Provide the [X, Y] coordinate of the cell's center where the given text is located.  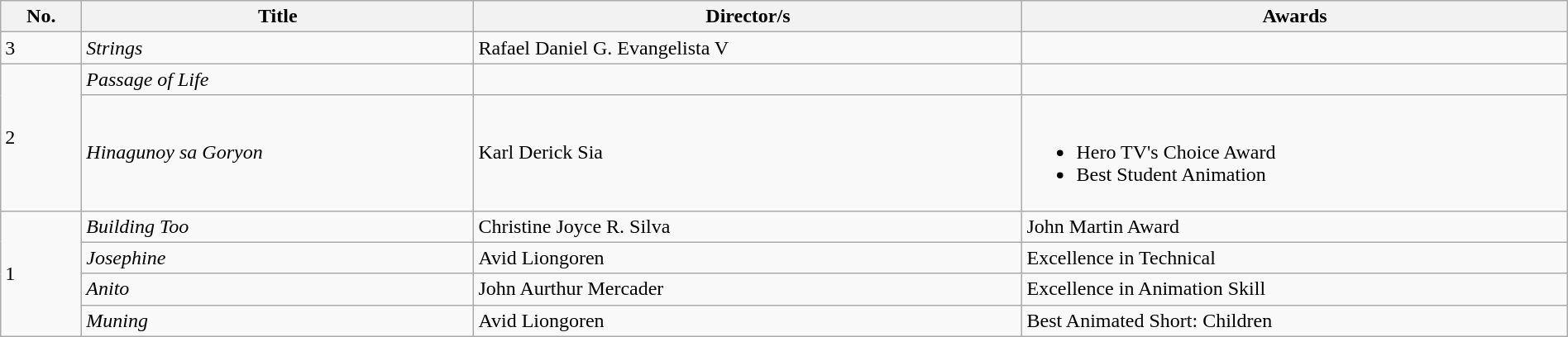
Excellence in Technical [1295, 258]
Director/s [748, 17]
John Aurthur Mercader [748, 289]
1 [41, 273]
Anito [278, 289]
Rafael Daniel G. Evangelista V [748, 48]
No. [41, 17]
Strings [278, 48]
Awards [1295, 17]
Best Animated Short: Children [1295, 320]
Josephine [278, 258]
Title [278, 17]
Excellence in Animation Skill [1295, 289]
2 [41, 137]
Hinagunoy sa Goryon [278, 153]
Muning [278, 320]
Passage of Life [278, 79]
Karl Derick Sia [748, 153]
Christine Joyce R. Silva [748, 226]
John Martin Award [1295, 226]
Building Too [278, 226]
3 [41, 48]
Hero TV's Choice AwardBest Student Animation [1295, 153]
